Return the [X, Y] coordinate for the center point of the cell that contains the specified text.  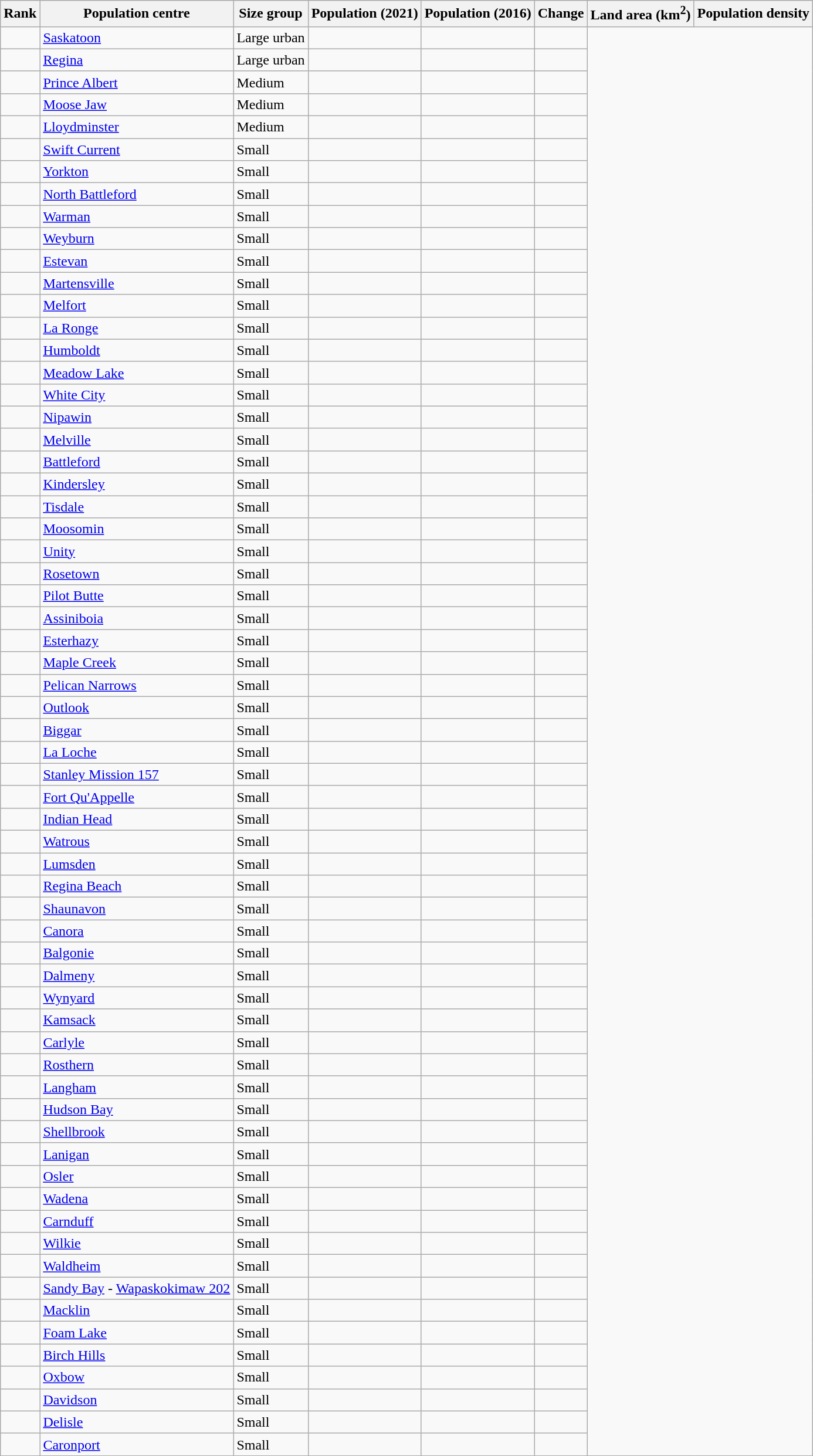
Moosomin [137, 529]
Land area (km2) [641, 14]
Carlyle [137, 1042]
Shaunavon [137, 909]
Outlook [137, 707]
Meadow Lake [137, 373]
Tisdale [137, 507]
Change [561, 14]
Pilot Butte [137, 596]
Wadena [137, 1199]
Lumsden [137, 864]
Kamsack [137, 1020]
Wilkie [137, 1244]
La Ronge [137, 328]
Osler [137, 1176]
Melfort [137, 306]
Esterhazy [137, 641]
Martensville [137, 283]
Indian Head [137, 819]
Delisle [137, 1422]
Canora [137, 931]
Wynyard [137, 998]
Dalmeny [137, 976]
Weyburn [137, 239]
Stanley Mission 157 [137, 774]
Lloydminster [137, 127]
Saskatoon [137, 38]
Swift Current [137, 150]
Foam Lake [137, 1333]
White City [137, 395]
Population (2016) [477, 14]
Macklin [137, 1311]
Lanigan [137, 1154]
Unity [137, 551]
Regina Beach [137, 886]
Yorkton [137, 172]
La Loche [137, 752]
Davidson [137, 1400]
Moose Jaw [137, 104]
Hudson Bay [137, 1109]
Caronport [137, 1444]
Battleford [137, 462]
Melville [137, 439]
Size group [271, 14]
Watrous [137, 842]
Humboldt [137, 350]
Langham [137, 1087]
Oxbow [137, 1377]
Rosthern [137, 1065]
Fort Qu'Appelle [137, 797]
Rank [20, 14]
Prince Albert [137, 82]
Waldheim [137, 1266]
Assiniboia [137, 618]
North Battleford [137, 194]
Sandy Bay - Wapaskokimaw 202 [137, 1288]
Nipawin [137, 417]
Carnduff [137, 1221]
Shellbrook [137, 1132]
Population centre [137, 14]
Kindersley [137, 485]
Pelican Narrows [137, 685]
Warman [137, 216]
Biggar [137, 730]
Birch Hills [137, 1355]
Population density [753, 14]
Rosetown [137, 574]
Population (2021) [365, 14]
Regina [137, 60]
Maple Creek [137, 663]
Balgonie [137, 953]
Estevan [137, 261]
